Identify which cell holds the provided text, then report its [X, Y] central coordinate. 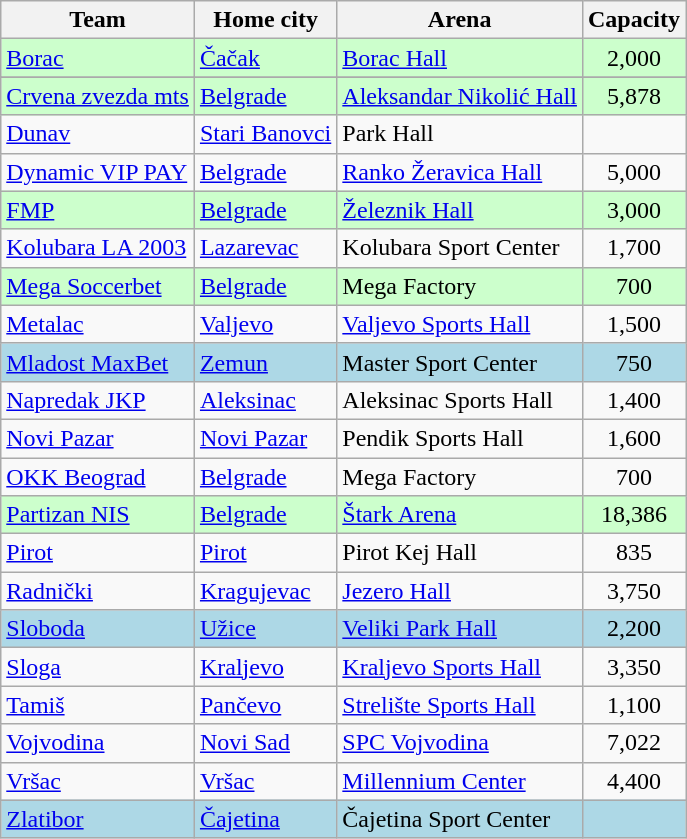
4,400 [634, 781]
Užice [265, 629]
FMP [98, 210]
Kraljevo [265, 667]
Čajetina [265, 819]
2,000 [634, 58]
Železnik Hall [460, 210]
Kragujevac [265, 591]
Pirot Kej Hall [460, 553]
1,600 [634, 438]
Partizan NIS [98, 515]
Park Hall [460, 134]
1,700 [634, 248]
Strelište Sports Hall [460, 705]
835 [634, 553]
Lazarevac [265, 248]
1,400 [634, 400]
Zlatibor [98, 819]
Vojvodina [98, 743]
Millennium Center [460, 781]
Dynamic VIP PAY [98, 172]
Sloboda [98, 629]
Radnički [98, 591]
Kolubara LA 2003 [98, 248]
Borac [98, 58]
Mladost MaxBet [98, 362]
Kolubara Sport Center [460, 248]
Zemun [265, 362]
Kraljevo Sports Hall [460, 667]
1,100 [634, 705]
Metalac [98, 324]
Master Sport Center [460, 362]
Stari Banovci [265, 134]
3,350 [634, 667]
Valjevo Sports Hall [460, 324]
3,000 [634, 210]
SPC Vojvodina [460, 743]
Crvena zvezda mts [98, 96]
Borac Hall [460, 58]
Home city [265, 20]
5,878 [634, 96]
Dunav [98, 134]
750 [634, 362]
Tamiš [98, 705]
3,750 [634, 591]
Mega Soccerbet [98, 286]
Pančevo [265, 705]
Napredak JKP [98, 400]
7,022 [634, 743]
5,000 [634, 172]
Ranko Žeravica Hall [460, 172]
2,200 [634, 629]
Pendik Sports Hall [460, 438]
Aleksinac Sports Hall [460, 400]
Sloga [98, 667]
OKK Beograd [98, 477]
Valjevo [265, 324]
Čačak [265, 58]
Capacity [634, 20]
18,386 [634, 515]
1,500 [634, 324]
Jezero Hall [460, 591]
Novi Sad [265, 743]
Aleksinac [265, 400]
Čajetina Sport Center [460, 819]
Aleksandar Nikolić Hall [460, 96]
Team [98, 20]
Arena [460, 20]
Štark Arena [460, 515]
Veliki Park Hall [460, 629]
